Extract the (X, Y) coordinate from the center of the cell holding the provided text.  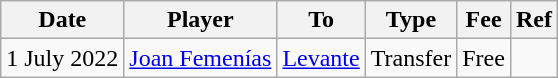
Date (62, 20)
Joan Femenías (200, 58)
Fee (484, 20)
Ref (534, 20)
Transfer (411, 58)
1 July 2022 (62, 58)
To (321, 20)
Player (200, 20)
Type (411, 20)
Levante (321, 58)
Free (484, 58)
